Search for the cell housing the specified text and yield its [x, y] center coordinate. 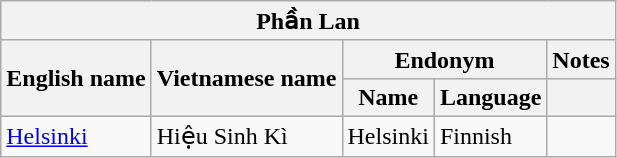
Endonym [444, 59]
English name [76, 78]
Phần Lan [308, 21]
Language [490, 97]
Name [388, 97]
Hiệu Sinh Kì [246, 136]
Finnish [490, 136]
Vietnamese name [246, 78]
Notes [581, 59]
